Return the [x, y] coordinate for the center point of the cell that contains the specified text.  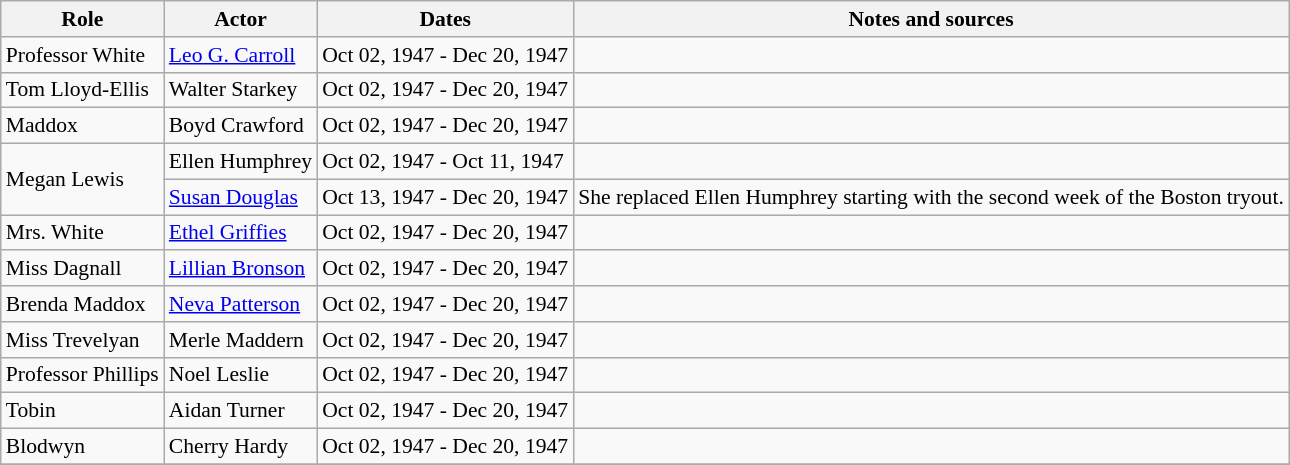
Actor [240, 19]
Dates [445, 19]
Brenda Maddox [82, 304]
Megan Lewis [82, 180]
Ethel Griffies [240, 233]
Oct 13, 1947 - Dec 20, 1947 [445, 197]
Leo G. Carroll [240, 55]
Boyd Crawford [240, 126]
Tobin [82, 411]
Professor White [82, 55]
Mrs. White [82, 233]
Maddox [82, 126]
Professor Phillips [82, 375]
Miss Dagnall [82, 269]
Walter Starkey [240, 90]
Tom Lloyd-Ellis [82, 90]
Neva Patterson [240, 304]
Noel Leslie [240, 375]
Cherry Hardy [240, 447]
Ellen Humphrey [240, 162]
Oct 02, 1947 - Oct 11, 1947 [445, 162]
Merle Maddern [240, 340]
Aidan Turner [240, 411]
Susan Douglas [240, 197]
Miss Trevelyan [82, 340]
Notes and sources [931, 19]
Role [82, 19]
Lillian Bronson [240, 269]
She replaced Ellen Humphrey starting with the second week of the Boston tryout. [931, 197]
Blodwyn [82, 447]
